Determine the (x, y) coordinate at the center of the cell enclosing the given text.  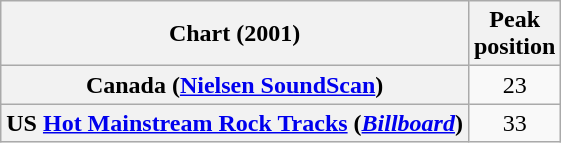
Peakposition (514, 34)
US Hot Mainstream Rock Tracks (Billboard) (235, 123)
Canada (Nielsen SoundScan) (235, 85)
23 (514, 85)
33 (514, 123)
Chart (2001) (235, 34)
